Detect which cell encompasses the target text, then output its [x, y] center coordinate. 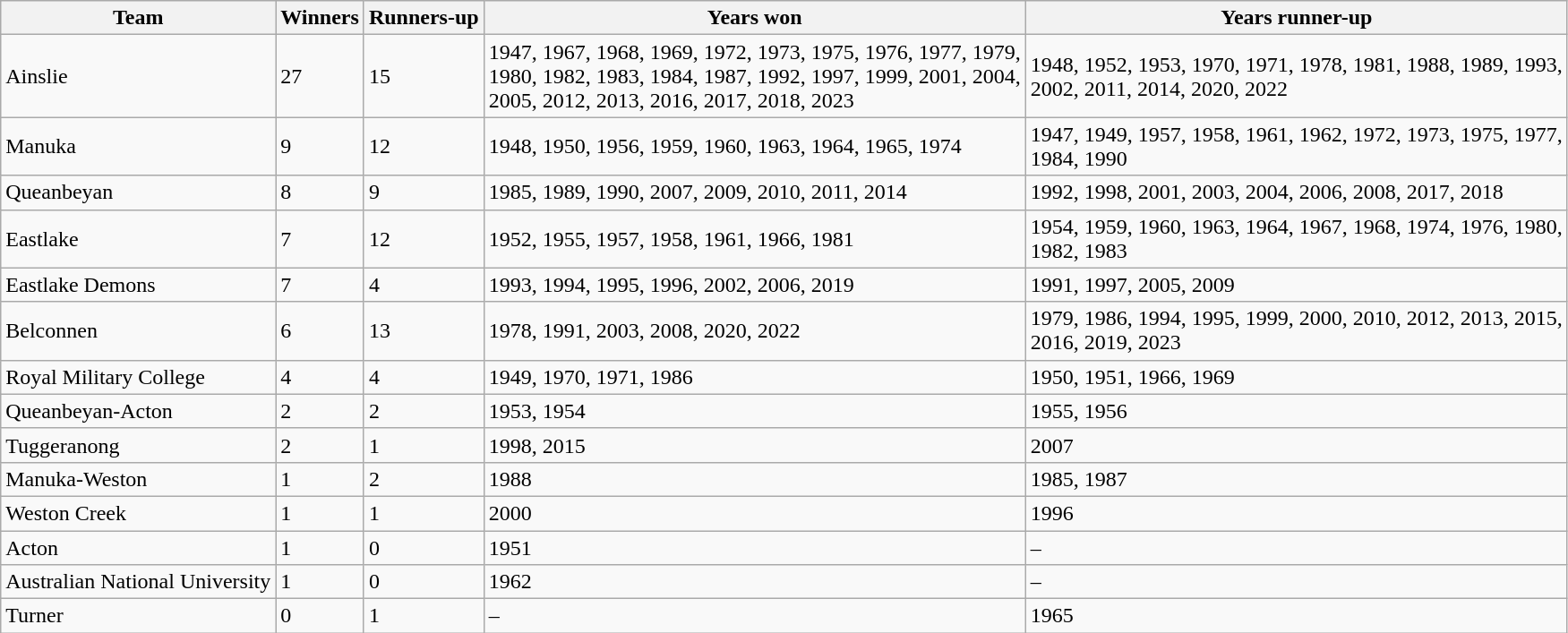
1996 [1297, 513]
1948, 1950, 1956, 1959, 1960, 1963, 1964, 1965, 1974 [754, 147]
1955, 1956 [1297, 411]
Team [138, 18]
1952, 1955, 1957, 1958, 1961, 1966, 1981 [754, 238]
Years won [754, 18]
1947, 1949, 1957, 1958, 1961, 1962, 1972, 1973, 1975, 1977,1984, 1990 [1297, 147]
1991, 1997, 2005, 2009 [1297, 285]
1985, 1987 [1297, 479]
1962 [754, 582]
8 [321, 192]
1951 [754, 547]
Years runner-up [1297, 18]
Belconnen [138, 331]
Queanbeyan-Acton [138, 411]
Manuka-Weston [138, 479]
Tuggeranong [138, 445]
Runners-up [424, 18]
2000 [754, 513]
Acton [138, 547]
1948, 1952, 1953, 1970, 1971, 1978, 1981, 1988, 1989, 1993,2002, 2011, 2014, 2020, 2022 [1297, 76]
1985, 1989, 1990, 2007, 2009, 2010, 2011, 2014 [754, 192]
1965 [1297, 616]
15 [424, 76]
1954, 1959, 1960, 1963, 1964, 1967, 1968, 1974, 1976, 1980,1982, 1983 [1297, 238]
Manuka [138, 147]
1998, 2015 [754, 445]
6 [321, 331]
1992, 1998, 2001, 2003, 2004, 2006, 2008, 2017, 2018 [1297, 192]
13 [424, 331]
1988 [754, 479]
Eastlake Demons [138, 285]
27 [321, 76]
Turner [138, 616]
1950, 1951, 1966, 1969 [1297, 377]
Queanbeyan [138, 192]
1993, 1994, 1995, 1996, 2002, 2006, 2019 [754, 285]
Ainslie [138, 76]
2007 [1297, 445]
Winners [321, 18]
1949, 1970, 1971, 1986 [754, 377]
Australian National University [138, 582]
Weston Creek [138, 513]
1953, 1954 [754, 411]
Eastlake [138, 238]
Royal Military College [138, 377]
1978, 1991, 2003, 2008, 2020, 2022 [754, 331]
1979, 1986, 1994, 1995, 1999, 2000, 2010, 2012, 2013, 2015,2016, 2019, 2023 [1297, 331]
